Return [x, y] of the center of cell containing provided text 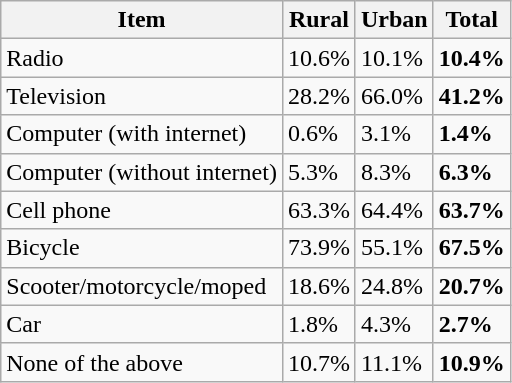
Computer (with internet) [142, 134]
63.3% [318, 210]
10.7% [318, 362]
10.9% [472, 362]
10.1% [394, 58]
Item [142, 20]
Urban [394, 20]
73.9% [318, 248]
18.6% [318, 286]
66.0% [394, 96]
Bicycle [142, 248]
Computer (without internet) [142, 172]
41.2% [472, 96]
4.3% [394, 324]
67.5% [472, 248]
Total [472, 20]
20.7% [472, 286]
10.6% [318, 58]
10.4% [472, 58]
8.3% [394, 172]
Rural [318, 20]
55.1% [394, 248]
24.8% [394, 286]
0.6% [318, 134]
3.1% [394, 134]
11.1% [394, 362]
5.3% [318, 172]
64.4% [394, 210]
Car [142, 324]
28.2% [318, 96]
Television [142, 96]
63.7% [472, 210]
Cell phone [142, 210]
6.3% [472, 172]
2.7% [472, 324]
1.4% [472, 134]
1.8% [318, 324]
None of the above [142, 362]
Radio [142, 58]
Scooter/motorcycle/moped [142, 286]
